Detect which cell encompasses the target text, then output its (X, Y) center coordinate. 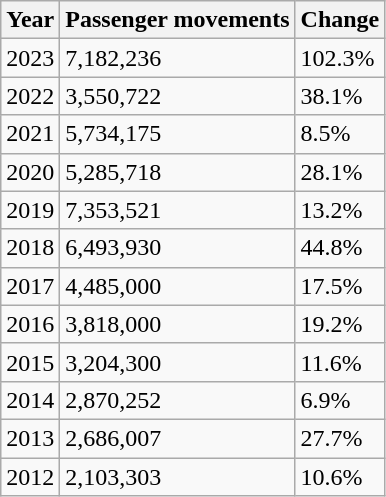
Year (30, 20)
2,686,007 (178, 438)
8.5% (340, 134)
27.7% (340, 438)
5,285,718 (178, 172)
2017 (30, 286)
2022 (30, 96)
2012 (30, 477)
38.1% (340, 96)
28.1% (340, 172)
102.3% (340, 58)
3,818,000 (178, 324)
2016 (30, 324)
7,182,236 (178, 58)
2,870,252 (178, 400)
13.2% (340, 210)
11.6% (340, 362)
2021 (30, 134)
19.2% (340, 324)
2019 (30, 210)
2,103,303 (178, 477)
2018 (30, 248)
6,493,930 (178, 248)
2020 (30, 172)
44.8% (340, 248)
7,353,521 (178, 210)
3,204,300 (178, 362)
Passenger movements (178, 20)
2013 (30, 438)
5,734,175 (178, 134)
Change (340, 20)
3,550,722 (178, 96)
4,485,000 (178, 286)
2023 (30, 58)
2014 (30, 400)
10.6% (340, 477)
2015 (30, 362)
6.9% (340, 400)
17.5% (340, 286)
